Search for the cell housing the specified text and yield its [x, y] center coordinate. 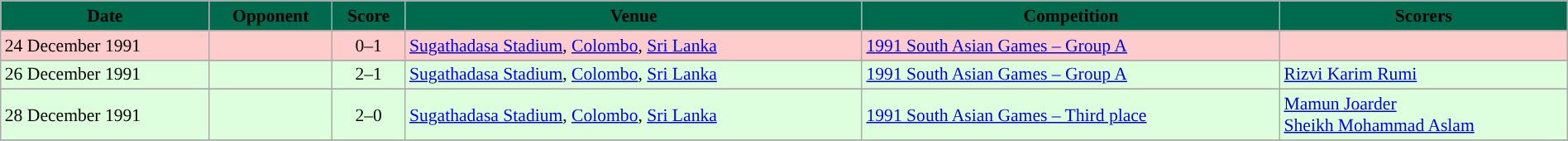
Date [105, 16]
Competition [1070, 16]
24 December 1991 [105, 46]
Opponent [270, 16]
26 December 1991 [105, 75]
Mamun Joarder Sheikh Mohammad Aslam [1423, 114]
2–0 [369, 114]
Score [369, 16]
2–1 [369, 75]
Rizvi Karim Rumi [1423, 75]
1991 South Asian Games – Third place [1070, 114]
0–1 [369, 46]
28 December 1991 [105, 114]
Venue [633, 16]
Scorers [1423, 16]
